Provide the [X, Y] coordinate of the cell's center where the given text is located.  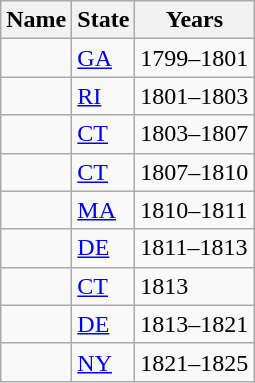
Name [36, 20]
1813 [194, 286]
GA [104, 58]
1811–1813 [194, 248]
State [104, 20]
1803–1807 [194, 134]
1810–1811 [194, 210]
MA [104, 210]
Years [194, 20]
1807–1810 [194, 172]
1821–1825 [194, 362]
1799–1801 [194, 58]
NY [104, 362]
1801–1803 [194, 96]
1813–1821 [194, 324]
RI [104, 96]
